For the text-containing cell, return its midpoint in (x, y) coordinate format. 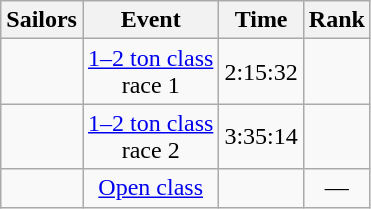
3:35:14 (261, 136)
1–2 ton class race 1 (150, 72)
Time (261, 20)
Sailors (42, 20)
Event (150, 20)
2:15:32 (261, 72)
Rank (336, 20)
Open class (150, 188)
— (336, 188)
1–2 ton class race 2 (150, 136)
